Identify which cell holds the provided text, then report its [X, Y] central coordinate. 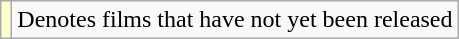
Denotes films that have not yet been released [235, 20]
